From the cell containing the given text, extract its center point as (x, y) coordinate. 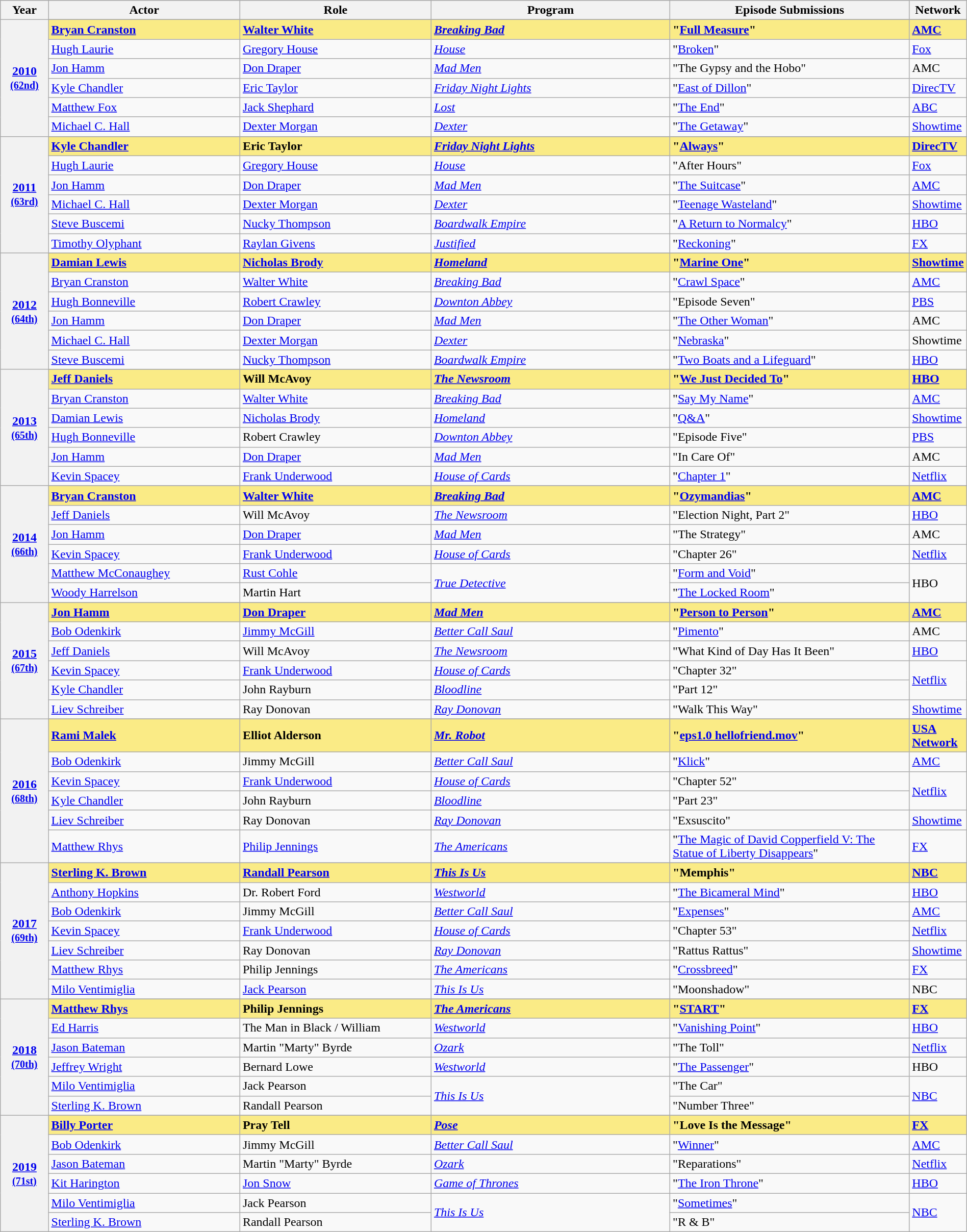
2019(71st) (24, 1173)
Justified (550, 243)
"The Toll" (790, 1047)
"The End" (790, 107)
Rust Cohle (336, 573)
Jon Snow (336, 1183)
"Episode Seven" (790, 301)
"The Other Woman" (790, 321)
"After Hours" (790, 165)
"Pimento" (790, 632)
"Sometimes" (790, 1202)
2014(66th) (24, 544)
Program (550, 10)
"The Magic of David Copperfield V: The Statue of Liberty Disappears" (790, 846)
Episode Submissions (790, 10)
"Chapter 1" (790, 476)
True Detective (550, 583)
"Klick" (790, 762)
Raylan Givens (336, 243)
"Memphis" (790, 872)
"Election Night, Part 2" (790, 515)
Dr. Robert Ford (336, 892)
The Man in Black / William (336, 1028)
"Chapter 52" (790, 781)
"Walk This Way" (790, 709)
"We Just Decided To" (790, 379)
"START" (790, 1009)
"Number Three" (790, 1105)
2010(62nd) (24, 78)
Actor (144, 10)
"R & B" (790, 1222)
Pose (550, 1125)
"Chapter 32" (790, 670)
"Crawl Space" (790, 282)
"Broken" (790, 49)
2011(63rd) (24, 194)
Billy Porter (144, 1125)
Game of Thrones (550, 1183)
"Episode Five" (790, 437)
"Reckoning" (790, 243)
Timothy Olyphant (144, 243)
"Moonshadow" (790, 989)
"A Return to Normalcy" (790, 223)
"Winner" (790, 1144)
Kit Harington (144, 1183)
"Exsuscito" (790, 820)
"Q&A" (790, 418)
"What Kind of Day Has It Been" (790, 651)
"Two Boats and a Lifeguard" (790, 360)
"Teenage Wasteland" (790, 204)
"Reparations" (790, 1164)
"Expenses" (790, 912)
"In Care Of" (790, 457)
USA Network (938, 736)
"The Gypsy and the Hobo" (790, 68)
"Always" (790, 146)
Matthew McConaughey (144, 573)
Pray Tell (336, 1125)
"Form and Void" (790, 573)
2018(70th) (24, 1057)
Mr. Robot (550, 736)
"Vanishing Point" (790, 1028)
"Ozymandias" (790, 495)
"Part 23" (790, 800)
"Marine One" (790, 263)
Woody Harrelson (144, 593)
2017(69th) (24, 931)
2015(67th) (24, 661)
"Full Measure" (790, 30)
"The Passenger" (790, 1067)
Lost (550, 107)
"Say My Name" (790, 398)
"The Bicameral Mind" (790, 892)
Matthew Fox (144, 107)
"East of Dillon" (790, 88)
"The Iron Throne" (790, 1183)
Year (24, 10)
Jack Shephard (336, 107)
"The Locked Room" (790, 593)
Role (336, 10)
"eps1.0 hellofriend.mov" (790, 736)
"Person to Person" (790, 612)
"Crossbreed" (790, 970)
"Chapter 26" (790, 554)
ABC (938, 107)
"The Car" (790, 1086)
Rami Malek (144, 736)
"Rattus Rattus" (790, 950)
"Nebraska" (790, 340)
"The Getaway" (790, 127)
"The Strategy" (790, 534)
2013(65th) (24, 428)
"The Suitcase" (790, 185)
2012(64th) (24, 311)
Anthony Hopkins (144, 892)
"Chapter 53" (790, 931)
"Part 12" (790, 690)
Elliot Alderson (336, 736)
Network (938, 10)
"Love Is the Message" (790, 1125)
Jeffrey Wright (144, 1067)
Ed Harris (144, 1028)
2016(68th) (24, 791)
Bernard Lowe (336, 1067)
Martin Hart (336, 593)
